Locate the cell with the specified text and output its [x, y] center coordinate. 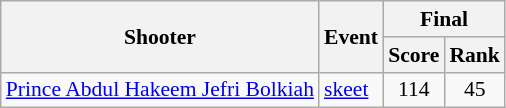
Final [444, 19]
Event [351, 36]
Score [414, 55]
114 [414, 90]
Shooter [160, 36]
skeet [351, 90]
Prince Abdul Hakeem Jefri Bolkiah [160, 90]
45 [474, 90]
Rank [474, 55]
